Locate the cell with the specified text and output its [x, y] center coordinate. 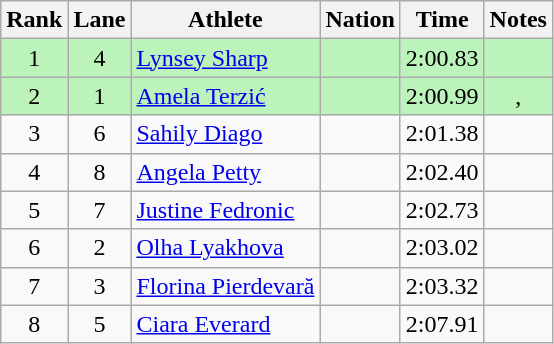
Florina Pierdevară [226, 286]
Olha Lyakhova [226, 248]
2:00.99 [442, 96]
Notes [518, 20]
2:02.73 [442, 210]
2:02.40 [442, 172]
2:07.91 [442, 324]
Lynsey Sharp [226, 58]
Justine Fedronic [226, 210]
Time [442, 20]
2:03.32 [442, 286]
Ciara Everard [226, 324]
Sahily Diago [226, 134]
, [518, 96]
Amela Terzić [226, 96]
Nation [360, 20]
2:01.38 [442, 134]
Rank [34, 20]
2:03.02 [442, 248]
Athlete [226, 20]
Lane [100, 20]
Angela Petty [226, 172]
2:00.83 [442, 58]
